Capture the cell that displays the provided text and extract its (x, y) central coordinate. 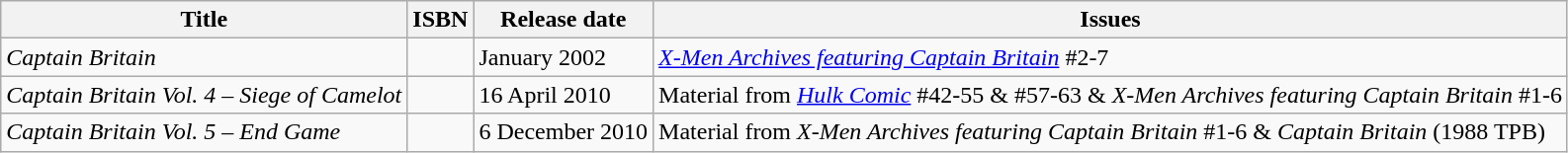
ISBN (441, 20)
Issues (1111, 20)
Captain Britain (204, 57)
Material from Hulk Comic #42-55 & #57-63 & X-Men Archives featuring Captain Britain #1-6 (1111, 95)
Captain Britain Vol. 5 – End Game (204, 132)
Material from X-Men Archives featuring Captain Britain #1-6 & Captain Britain (1988 TPB) (1111, 132)
X-Men Archives featuring Captain Britain #2-7 (1111, 57)
January 2002 (564, 57)
Captain Britain Vol. 4 – Siege of Camelot (204, 95)
16 April 2010 (564, 95)
Title (204, 20)
Release date (564, 20)
6 December 2010 (564, 132)
